Determine the (X, Y) coordinate at the center of the cell enclosing the given text.  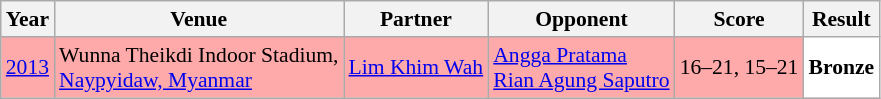
Year (28, 19)
Partner (416, 19)
Angga Pratama Rian Agung Saputro (581, 68)
Score (740, 19)
16–21, 15–21 (740, 68)
Wunna Theikdi Indoor Stadium,Naypyidaw, Myanmar (198, 68)
Venue (198, 19)
2013 (28, 68)
Result (841, 19)
Opponent (581, 19)
Lim Khim Wah (416, 68)
Bronze (841, 68)
